Locate the cell with the specified text and output its [X, Y] center coordinate. 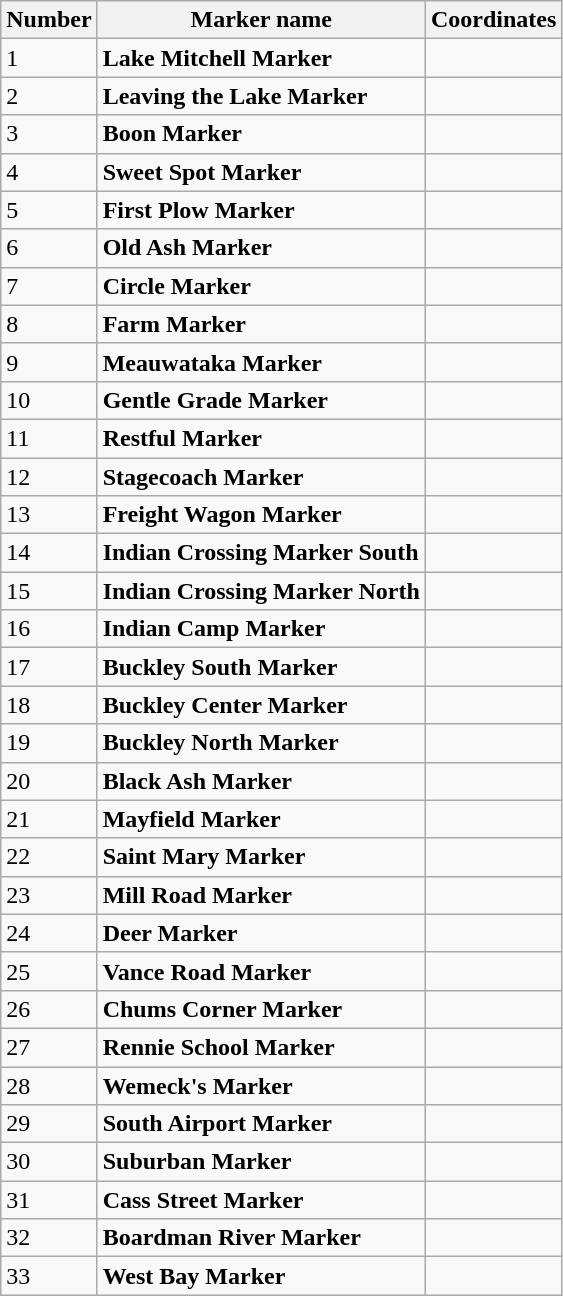
Black Ash Marker [261, 781]
14 [49, 553]
11 [49, 438]
4 [49, 172]
South Airport Marker [261, 1124]
Buckley South Marker [261, 667]
Marker name [261, 20]
Saint Mary Marker [261, 857]
Cass Street Marker [261, 1200]
Indian Camp Marker [261, 629]
Coordinates [493, 20]
29 [49, 1124]
Mayfield Marker [261, 819]
16 [49, 629]
Rennie School Marker [261, 1047]
26 [49, 1009]
Buckley Center Marker [261, 705]
3 [49, 134]
Circle Marker [261, 286]
Freight Wagon Marker [261, 515]
24 [49, 933]
Gentle Grade Marker [261, 400]
7 [49, 286]
First Plow Marker [261, 210]
18 [49, 705]
21 [49, 819]
Deer Marker [261, 933]
30 [49, 1162]
31 [49, 1200]
Buckley North Marker [261, 743]
9 [49, 362]
Mill Road Marker [261, 895]
10 [49, 400]
Boon Marker [261, 134]
Farm Marker [261, 324]
Leaving the Lake Marker [261, 96]
13 [49, 515]
Boardman River Marker [261, 1238]
Meauwataka Marker [261, 362]
Stagecoach Marker [261, 477]
6 [49, 248]
20 [49, 781]
West Bay Marker [261, 1276]
Restful Marker [261, 438]
23 [49, 895]
Indian Crossing Marker South [261, 553]
25 [49, 971]
27 [49, 1047]
33 [49, 1276]
Vance Road Marker [261, 971]
Wemeck's Marker [261, 1085]
Indian Crossing Marker North [261, 591]
Suburban Marker [261, 1162]
17 [49, 667]
15 [49, 591]
8 [49, 324]
22 [49, 857]
1 [49, 58]
Chums Corner Marker [261, 1009]
12 [49, 477]
5 [49, 210]
19 [49, 743]
32 [49, 1238]
Lake Mitchell Marker [261, 58]
Sweet Spot Marker [261, 172]
28 [49, 1085]
Old Ash Marker [261, 248]
Number [49, 20]
2 [49, 96]
